Provide the (x, y) coordinate of the cell's center where the given text is located.  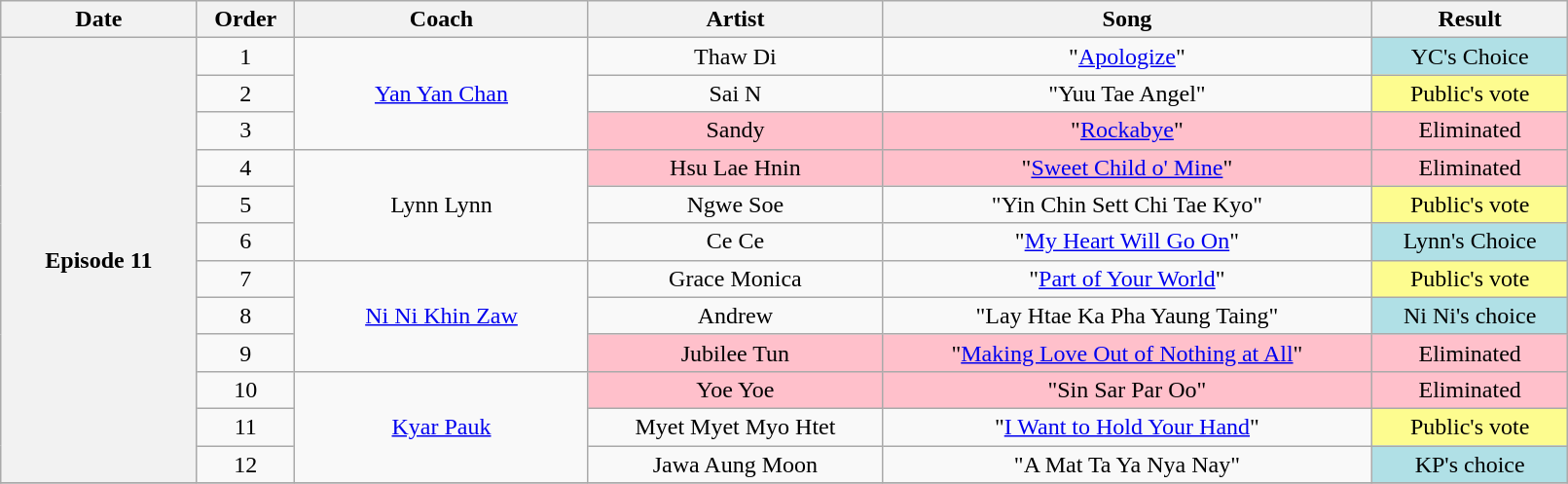
"Part of Your World" (1127, 279)
10 (245, 390)
7 (245, 279)
Jawa Aung Moon (735, 465)
4 (245, 168)
"I Want to Hold Your Hand" (1127, 427)
YC's Choice (1470, 56)
"Making Love Out of Nothing at All" (1127, 353)
Ni Ni Khin Zaw (442, 316)
Yan Yan Chan (442, 93)
Andrew (735, 316)
Lynn Lynn (442, 205)
Thaw Di (735, 56)
8 (245, 316)
Yoe Yoe (735, 390)
KP's choice (1470, 465)
Sandy (735, 130)
9 (245, 353)
"Apologize" (1127, 56)
2 (245, 93)
"A Mat Ta Ya Nya Nay" (1127, 465)
Episode 11 (99, 261)
11 (245, 427)
1 (245, 56)
"Sweet Child o' Mine" (1127, 168)
"Yin Chin Sett Chi Tae Kyo" (1127, 205)
Ce Ce (735, 242)
Myet Myet Myo Htet (735, 427)
"Rockabye" (1127, 130)
Order (245, 19)
5 (245, 205)
Coach (442, 19)
12 (245, 465)
Grace Monica (735, 279)
Jubilee Tun (735, 353)
6 (245, 242)
Ngwe Soe (735, 205)
Song (1127, 19)
"Lay Htae Ka Pha Yaung Taing" (1127, 316)
3 (245, 130)
"My Heart Will Go On" (1127, 242)
"Sin Sar Par Oo" (1127, 390)
Kyar Pauk (442, 427)
Ni Ni's choice (1470, 316)
Hsu Lae Hnin (735, 168)
Lynn's Choice (1470, 242)
Result (1470, 19)
"Yuu Tae Angel" (1127, 93)
Date (99, 19)
Artist (735, 19)
Sai N (735, 93)
